Determine the (x, y) coordinate at the center of the cell enclosing the given text.  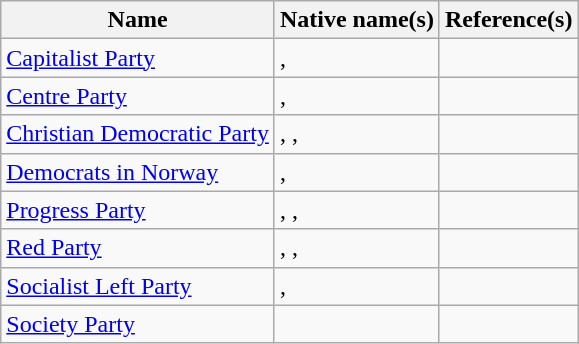
Centre Party (138, 96)
Capitalist Party (138, 58)
Socialist Left Party (138, 286)
Reference(s) (508, 20)
Society Party (138, 324)
Progress Party (138, 210)
Red Party (138, 248)
Name (138, 20)
Native name(s) (356, 20)
Christian Democratic Party (138, 134)
Democrats in Norway (138, 172)
